Output the [x, y] coordinate of the center of the cell containing the given text.  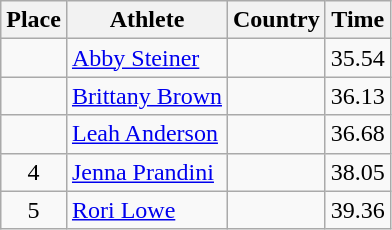
Jenna Prandini [146, 172]
36.68 [358, 134]
4 [34, 172]
Time [358, 20]
38.05 [358, 172]
Athlete [146, 20]
Abby Steiner [146, 58]
Country [277, 20]
Place [34, 20]
Rori Lowe [146, 210]
Brittany Brown [146, 96]
35.54 [358, 58]
39.36 [358, 210]
36.13 [358, 96]
Leah Anderson [146, 134]
5 [34, 210]
